Detect which cell encompasses the target text, then output its (x, y) center coordinate. 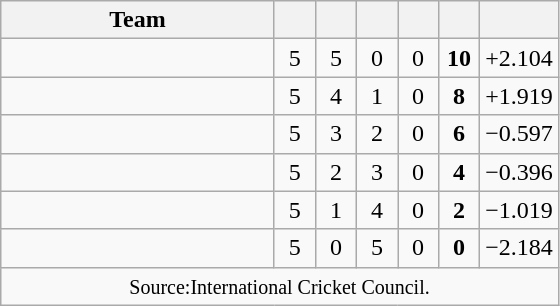
−2.184 (520, 248)
Team (138, 20)
−0.597 (520, 134)
−1.019 (520, 210)
−0.396 (520, 172)
Source:International Cricket Council. (280, 286)
6 (460, 134)
10 (460, 58)
+1.919 (520, 96)
8 (460, 96)
+2.104 (520, 58)
